Output the [x, y] coordinate of the center of the cell containing the given text.  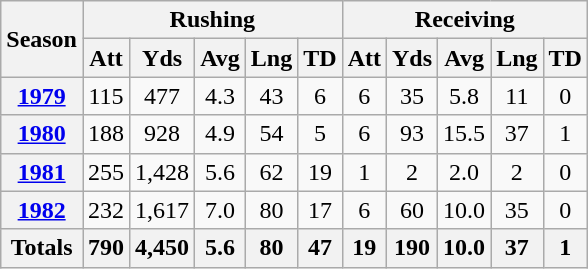
1981 [42, 172]
255 [106, 172]
928 [162, 134]
Totals [42, 248]
47 [320, 248]
115 [106, 96]
790 [106, 248]
93 [412, 134]
Season [42, 39]
5.8 [464, 96]
54 [271, 134]
11 [517, 96]
1,617 [162, 210]
4.9 [220, 134]
Rushing [212, 20]
4,450 [162, 248]
1980 [42, 134]
7.0 [220, 210]
43 [271, 96]
62 [271, 172]
477 [162, 96]
1,428 [162, 172]
17 [320, 210]
2.0 [464, 172]
5 [320, 134]
4.3 [220, 96]
232 [106, 210]
188 [106, 134]
Receiving [464, 20]
60 [412, 210]
1979 [42, 96]
15.5 [464, 134]
1982 [42, 210]
190 [412, 248]
